Locate the cell with the specified text and output its (X, Y) center coordinate. 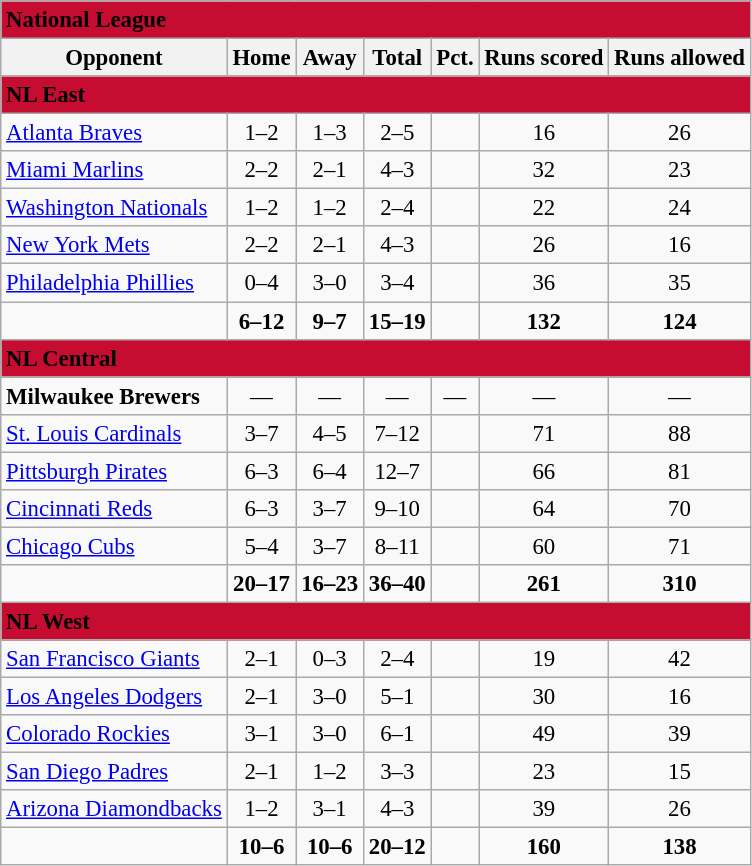
San Diego Padres (114, 772)
81 (680, 471)
35 (680, 283)
1–3 (330, 133)
124 (680, 321)
16–23 (330, 584)
30 (544, 697)
22 (544, 208)
0–4 (262, 283)
7–12 (397, 433)
New York Mets (114, 245)
Washington Nationals (114, 208)
San Francisco Giants (114, 659)
Runs scored (544, 58)
310 (680, 584)
15–19 (397, 321)
6–4 (330, 471)
12–7 (397, 471)
NL West (376, 621)
Philadelphia Phillies (114, 283)
132 (544, 321)
49 (544, 734)
2–5 (397, 133)
Arizona Diamondbacks (114, 809)
Pittsburgh Pirates (114, 471)
8–11 (397, 546)
36–40 (397, 584)
32 (544, 170)
60 (544, 546)
Runs allowed (680, 58)
19 (544, 659)
138 (680, 847)
Milwaukee Brewers (114, 396)
6–1 (397, 734)
Home (262, 58)
5–1 (397, 697)
Pct. (455, 58)
9–10 (397, 509)
3–3 (397, 772)
160 (544, 847)
36 (544, 283)
Opponent (114, 58)
64 (544, 509)
Colorado Rockies (114, 734)
Chicago Cubs (114, 546)
Total (397, 58)
Cincinnati Reds (114, 509)
66 (544, 471)
261 (544, 584)
Los Angeles Dodgers (114, 697)
NL Central (376, 358)
0–3 (330, 659)
4–5 (330, 433)
6–12 (262, 321)
3–4 (397, 283)
9–7 (330, 321)
Atlanta Braves (114, 133)
42 (680, 659)
20–17 (262, 584)
St. Louis Cardinals (114, 433)
70 (680, 509)
5–4 (262, 546)
20–12 (397, 847)
Miami Marlins (114, 170)
Away (330, 58)
NL East (376, 95)
15 (680, 772)
24 (680, 208)
88 (680, 433)
National League (376, 20)
